From the cell containing the given text, extract its center point as [x, y] coordinate. 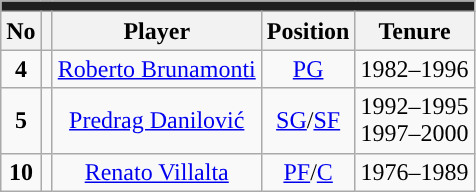
1992–19951997–2000 [414, 120]
PF/C [308, 172]
Predrag Danilović [156, 120]
Renato Villalta [156, 172]
Position [308, 31]
10 [21, 172]
Roberto Brunamonti [156, 69]
1976–1989 [414, 172]
No [21, 31]
5 [21, 120]
Player [156, 31]
4 [21, 69]
Tenure [414, 31]
1982–1996 [414, 69]
PG [308, 69]
SG/SF [308, 120]
